Scan for the cell matching the given text and deliver its (x, y) coordinate at center. 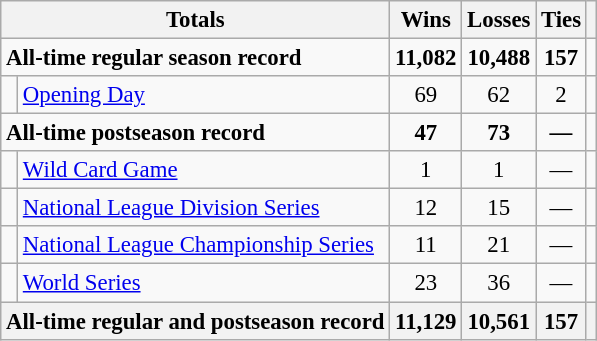
21 (499, 245)
10,561 (499, 321)
National League Championship Series (204, 245)
Ties (562, 20)
2 (562, 95)
62 (499, 95)
Totals (196, 20)
69 (426, 95)
23 (426, 283)
15 (499, 208)
All-time regular season record (196, 58)
All-time postseason record (196, 133)
73 (499, 133)
Wild Card Game (204, 170)
All-time regular and postseason record (196, 321)
Opening Day (204, 95)
World Series (204, 283)
11 (426, 245)
10,488 (499, 58)
36 (499, 283)
12 (426, 208)
National League Division Series (204, 208)
47 (426, 133)
Losses (499, 20)
Wins (426, 20)
11,082 (426, 58)
11,129 (426, 321)
